Determine the [x, y] coordinate at the center of the cell enclosing the given text.  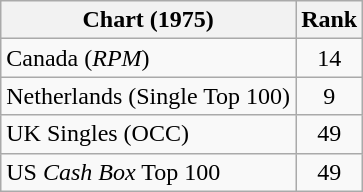
14 [330, 58]
UK Singles (OCC) [148, 134]
9 [330, 96]
US Cash Box Top 100 [148, 172]
Chart (1975) [148, 20]
Netherlands (Single Top 100) [148, 96]
Rank [330, 20]
Canada (RPM) [148, 58]
